Scan for the cell matching the given text and deliver its (X, Y) coordinate at center. 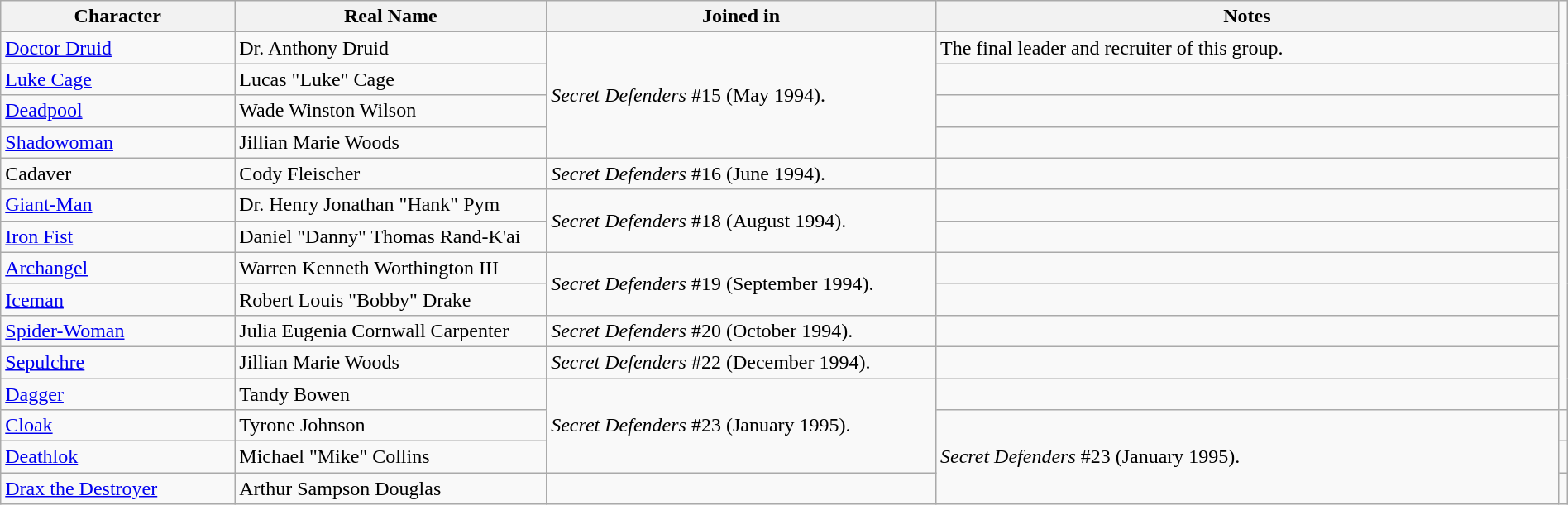
Archangel (117, 268)
Dr. Henry Jonathan "Hank" Pym (390, 205)
Secret Defenders #20 (October 1994). (741, 331)
Cloak (117, 426)
Sepulchre (117, 362)
Drax the Destroyer (117, 488)
Cody Fleischer (390, 174)
Shadowoman (117, 142)
Deadpool (117, 111)
Secret Defenders #22 (December 1994). (741, 362)
Real Name (390, 17)
Cadaver (117, 174)
The final leader and recruiter of this group. (1247, 48)
Dr. Anthony Druid (390, 48)
Spider-Woman (117, 331)
Joined in (741, 17)
Tandy Bowen (390, 394)
Secret Defenders #18 (August 1994). (741, 221)
Secret Defenders #16 (June 1994). (741, 174)
Warren Kenneth Worthington III (390, 268)
Tyrone Johnson (390, 426)
Julia Eugenia Cornwall Carpenter (390, 331)
Lucas "Luke" Cage (390, 79)
Iceman (117, 299)
Iron Fist (117, 236)
Dagger (117, 394)
Deathlok (117, 457)
Secret Defenders #19 (September 1994). (741, 283)
Luke Cage (117, 79)
Daniel "Danny" Thomas Rand-K'ai (390, 236)
Secret Defenders #15 (May 1994). (741, 95)
Notes (1247, 17)
Arthur Sampson Douglas (390, 488)
Character (117, 17)
Robert Louis "Bobby" Drake (390, 299)
Michael "Mike" Collins (390, 457)
Wade Winston Wilson (390, 111)
Doctor Druid (117, 48)
Giant-Man (117, 205)
